Output the (X, Y) coordinate of the center of the cell containing the given text.  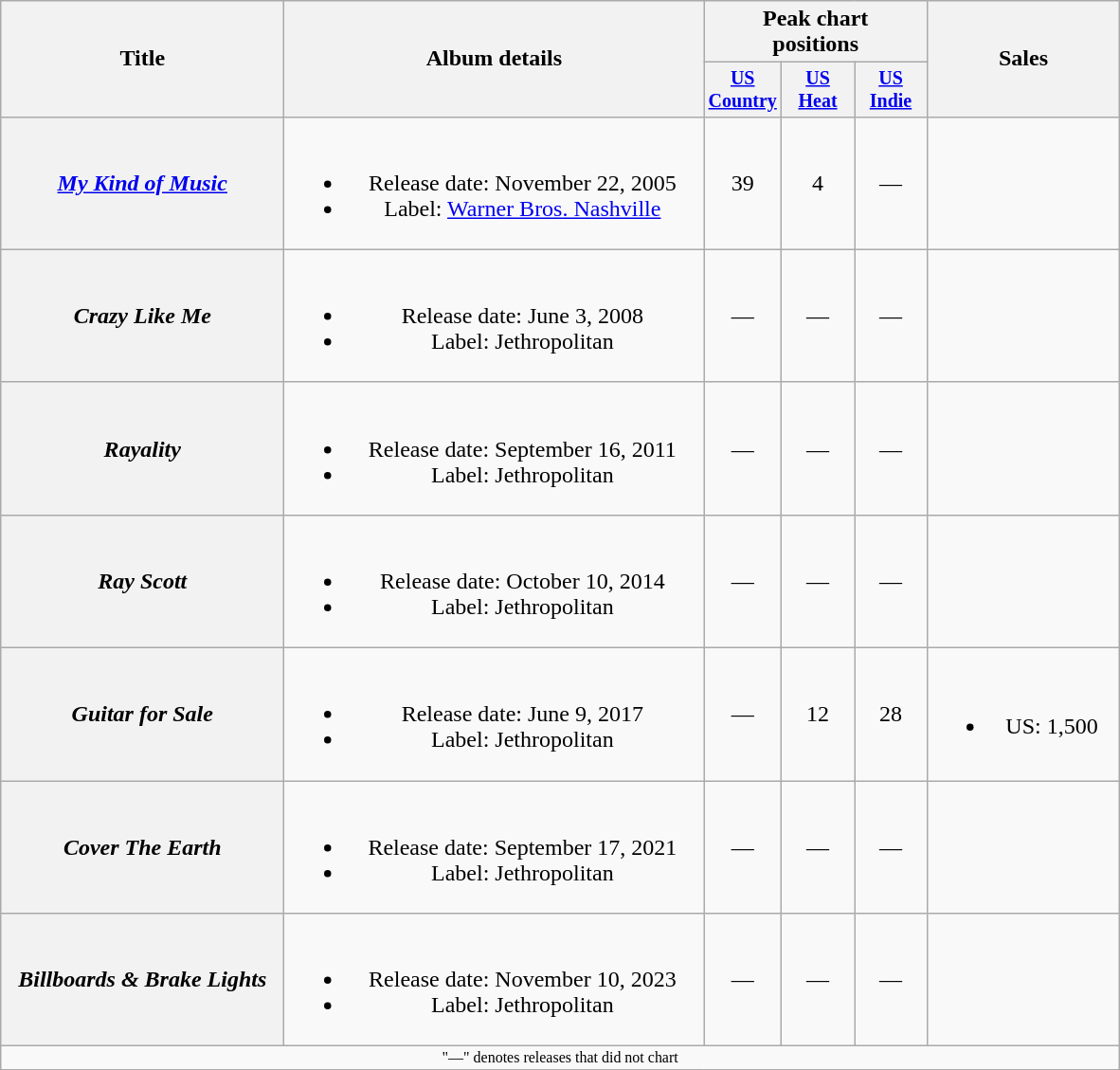
12 (819, 715)
Release date: September 16, 2011Label: Jethropolitan (495, 448)
Ray Scott (142, 581)
US Indie (891, 89)
Album details (495, 59)
Release date: October 10, 2014Label: Jethropolitan (495, 581)
39 (743, 183)
Rayality (142, 448)
Release date: November 22, 2005Label: Warner Bros. Nashville (495, 183)
Release date: September 17, 2021Label: Jethropolitan (495, 847)
Guitar for Sale (142, 715)
Sales (1023, 59)
28 (891, 715)
US Heat (819, 89)
Release date: November 10, 2023Label: Jethropolitan (495, 980)
Crazy Like Me (142, 316)
Peak chartpositions (816, 32)
"—" denotes releases that did not chart (561, 1058)
My Kind of Music (142, 183)
US: 1,500 (1023, 715)
4 (819, 183)
Release date: June 3, 2008Label: Jethropolitan (495, 316)
Billboards & Brake Lights (142, 980)
Release date: June 9, 2017Label: Jethropolitan (495, 715)
Cover The Earth (142, 847)
Title (142, 59)
US Country (743, 89)
